Locate the cell with the specified text and output its [X, Y] center coordinate. 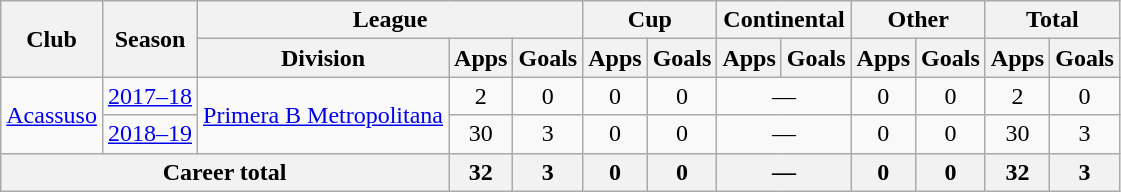
Other [918, 20]
Club [52, 39]
Primera B Metropolitana [324, 115]
2018–19 [150, 134]
Career total [225, 172]
Division [324, 58]
League [390, 20]
Total [1052, 20]
Season [150, 39]
2017–18 [150, 96]
Cup [650, 20]
Acassuso [52, 115]
Continental [784, 20]
